Determine the (X, Y) coordinate at the center of the cell enclosing the given text.  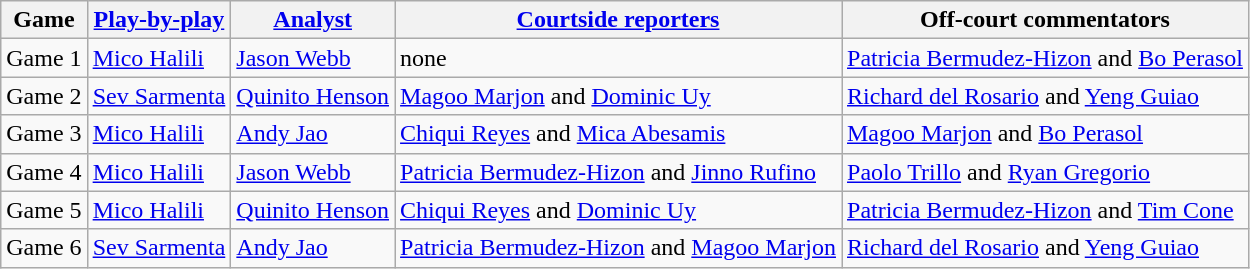
Patricia Bermudez-Hizon and Tim Cone (1046, 210)
Game 2 (44, 96)
Patricia Bermudez-Hizon and Bo Perasol (1046, 58)
Patricia Bermudez-Hizon and Magoo Marjon (618, 248)
Paolo Trillo and Ryan Gregorio (1046, 172)
Game 6 (44, 248)
Patricia Bermudez-Hizon and Jinno Rufino (618, 172)
Chiqui Reyes and Mica Abesamis (618, 134)
Chiqui Reyes and Dominic Uy (618, 210)
Courtside reporters (618, 20)
Magoo Marjon and Bo Perasol (1046, 134)
Analyst (313, 20)
Magoo Marjon and Dominic Uy (618, 96)
none (618, 58)
Game 5 (44, 210)
Game 4 (44, 172)
Off-court commentators (1046, 20)
Play-by-play (159, 20)
Game 1 (44, 58)
Game 3 (44, 134)
Game (44, 20)
